Extract the [X, Y] coordinate from the center of the cell holding the provided text.  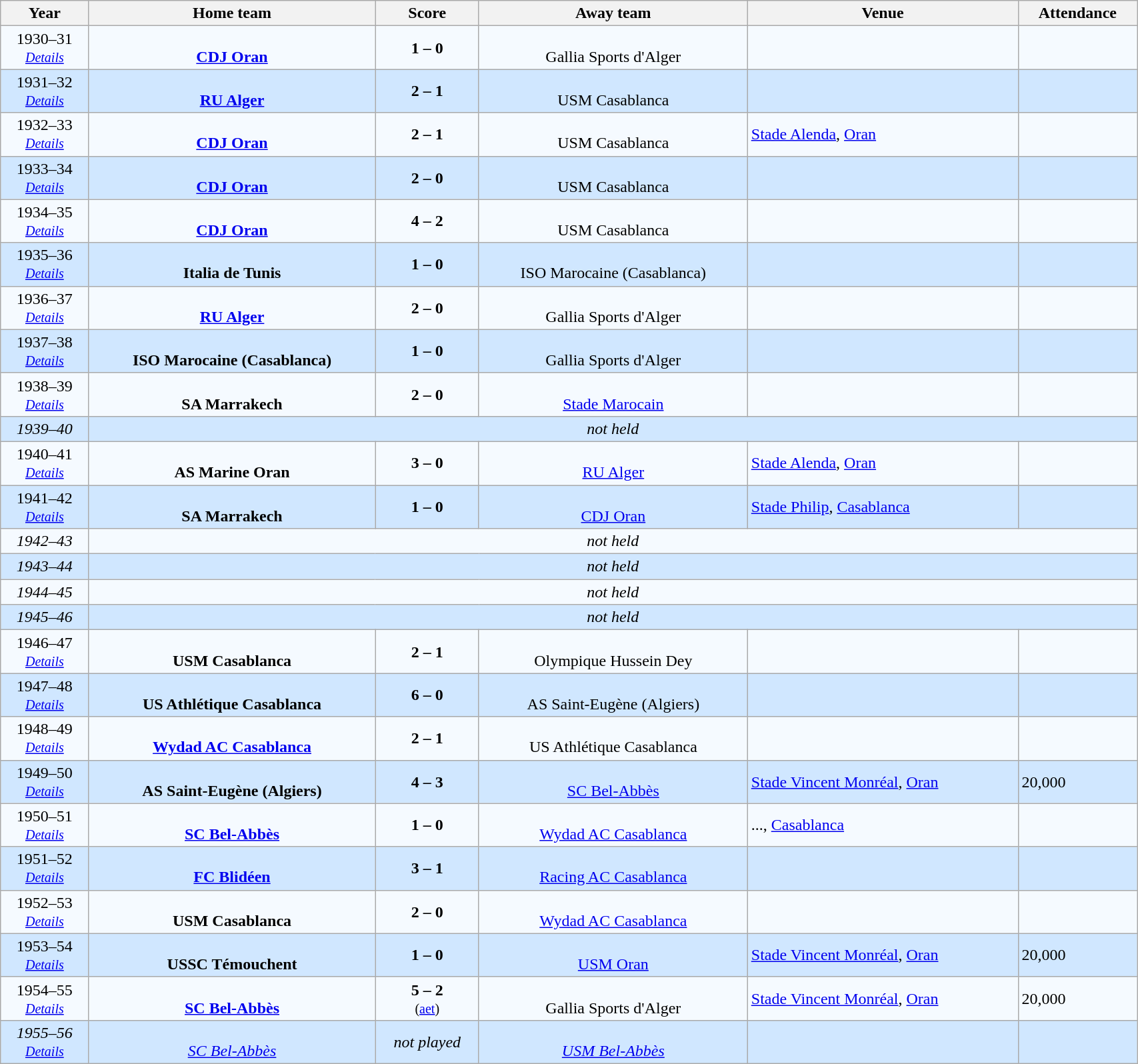
1931–32Details [45, 91]
Italia de Tunis [232, 264]
Stade Marocain [613, 395]
6 – 0 [427, 695]
1953–54Details [45, 955]
Racing AC Casablanca [613, 868]
USM Bel-Abbès [613, 1041]
4 – 2 [427, 221]
1944–45 [45, 592]
1951–52Details [45, 868]
1948–49Details [45, 739]
1934–35Details [45, 221]
not played [427, 1041]
USSC Témouchent [232, 955]
Olympique Hussein Dey [613, 652]
Home team [232, 13]
1935–36Details [45, 264]
5 – 2(aet) [427, 999]
1950–51Details [45, 825]
1932–33Details [45, 135]
Score [427, 13]
1940–41Details [45, 463]
Attendance [1077, 13]
1938–39Details [45, 395]
1939–40 [45, 429]
1933–34Details [45, 177]
1930–31Details [45, 48]
Away team [613, 13]
1943–44 [45, 567]
FC Blidéen [232, 868]
3 – 0 [427, 463]
1945–46 [45, 617]
1955–56Details [45, 1041]
AS Marine Oran [232, 463]
1937–38Details [45, 351]
1952–53Details [45, 912]
1946–47Details [45, 652]
1936–37Details [45, 308]
1942–43 [45, 541]
1954–55Details [45, 999]
1949–50Details [45, 781]
Stade Philip, Casablanca [883, 507]
1947–48Details [45, 695]
..., Casablanca [883, 825]
Venue [883, 13]
1941–42Details [45, 507]
USM Oran [613, 955]
3 – 1 [427, 868]
Year [45, 13]
4 – 3 [427, 781]
